Locate the cell with the specified text and output its (x, y) center coordinate. 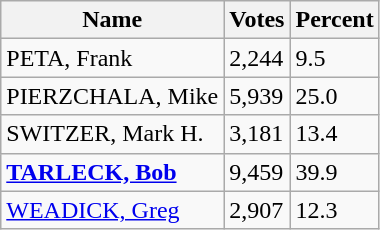
5,939 (257, 96)
Percent (334, 20)
12.3 (334, 210)
TARLECK, Bob (112, 172)
SWITZER, Mark H. (112, 134)
9,459 (257, 172)
2,244 (257, 58)
2,907 (257, 210)
PETA, Frank (112, 58)
Name (112, 20)
WEADICK, Greg (112, 210)
9.5 (334, 58)
13.4 (334, 134)
39.9 (334, 172)
3,181 (257, 134)
25.0 (334, 96)
PIERZCHALA, Mike (112, 96)
Votes (257, 20)
